For the text-containing cell, return its midpoint in [x, y] coordinate format. 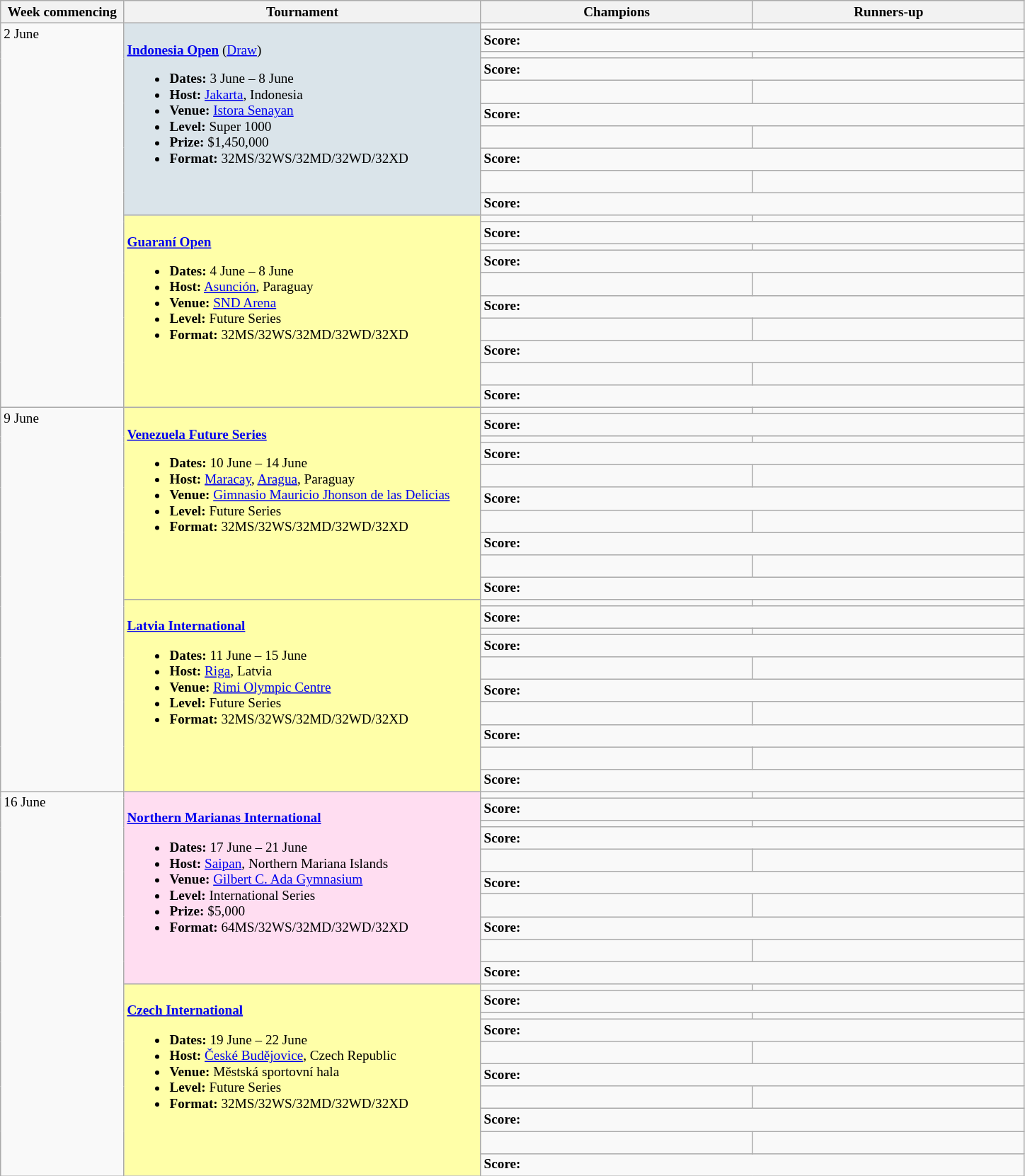
9 June [62, 599]
Guaraní OpenDates: 4 June – 8 JuneHost: Asunción, ParaguayVenue: SND ArenaLevel: Future SeriesFormat: 32MS/32WS/32MD/32WD/32XD [302, 312]
16 June [62, 984]
Latvia InternationalDates: 11 June – 15 JuneHost: Riga, LatviaVenue: Rimi Olympic CentreLevel: Future SeriesFormat: 32MS/32WS/32MD/32WD/32XD [302, 695]
Tournament [302, 12]
Champions [617, 12]
Runners-up [888, 12]
Week commencing [62, 12]
2 June [62, 215]
